Identify which cell holds the provided text, then report its [x, y] central coordinate. 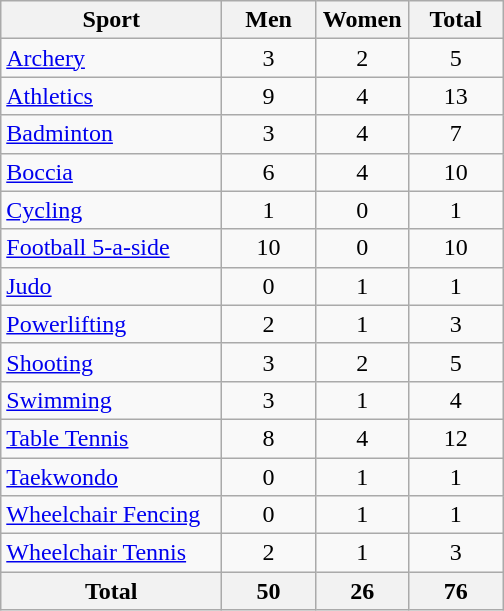
Boccia [112, 172]
Shooting [112, 362]
Wheelchair Tennis [112, 553]
12 [456, 438]
Athletics [112, 96]
Powerlifting [112, 324]
Men [269, 20]
Cycling [112, 210]
50 [269, 591]
13 [456, 96]
Women [362, 20]
76 [456, 591]
Archery [112, 58]
6 [269, 172]
Badminton [112, 134]
7 [456, 134]
Wheelchair Fencing [112, 515]
Table Tennis [112, 438]
Taekwondo [112, 477]
26 [362, 591]
9 [269, 96]
Judo [112, 286]
8 [269, 438]
Football 5-a-side [112, 248]
Sport [112, 20]
Swimming [112, 400]
